From the cell containing the given text, extract its center point as [X, Y] coordinate. 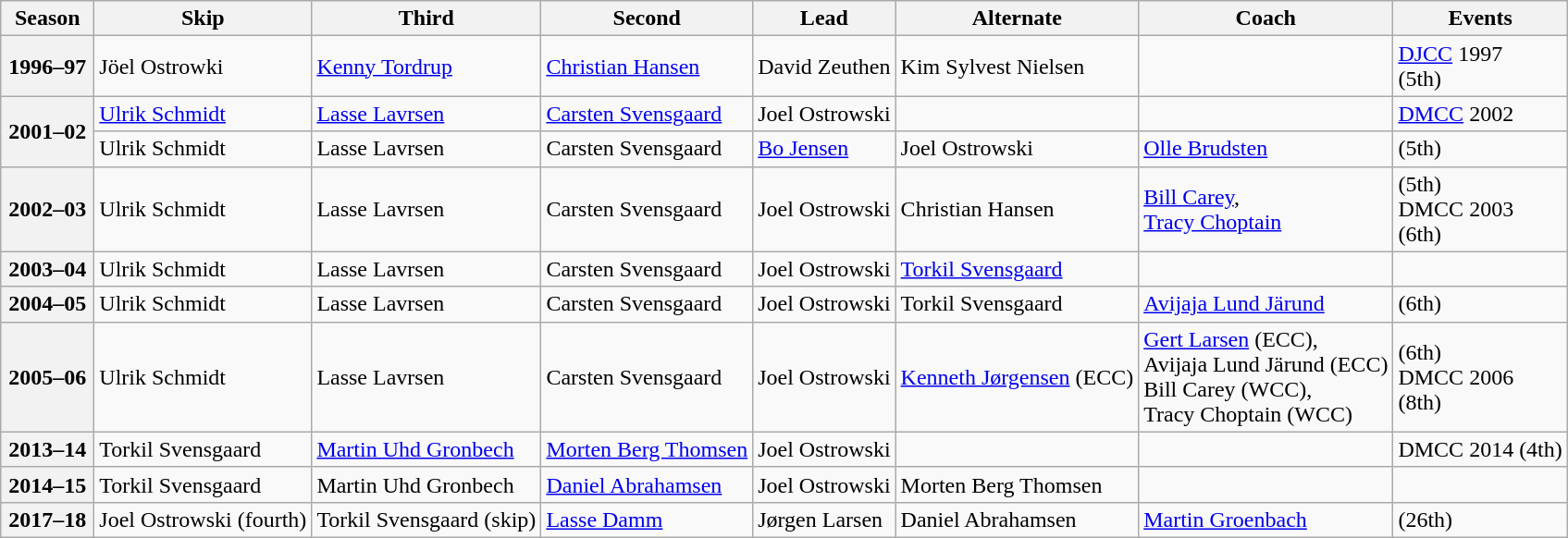
Coach [1266, 18]
Gert Larsen (ECC),Avijaja Lund Järund (ECC)Bill Carey (WCC),Tracy Choptain (WCC) [1266, 377]
2014–15 [48, 484]
1996–97 [48, 67]
Kenny Tordrup [426, 67]
(6th)DMCC 2006 (8th) [1480, 377]
DMCC 2002 [1480, 114]
2001–02 [48, 131]
Skip [204, 18]
2004–05 [48, 304]
Avijaja Lund Järund [1266, 304]
(5th)DMCC 2003 (6th) [1480, 209]
Kenneth Jørgensen (ECC) [1018, 377]
Lasse Damm [648, 520]
Third [426, 18]
DMCC 2014 (4th) [1480, 449]
Events [1480, 18]
(5th) [1480, 149]
2005–06 [48, 377]
Second [648, 18]
Joel Ostrowski (fourth) [204, 520]
Bo Jensen [824, 149]
Bill Carey,Tracy Choptain [1266, 209]
2003–04 [48, 269]
(26th) [1480, 520]
2013–14 [48, 449]
2002–03 [48, 209]
Alternate [1018, 18]
Season [48, 18]
Jöel Ostrowki [204, 67]
David Zeuthen [824, 67]
Torkil Svensgaard (skip) [426, 520]
Jørgen Larsen [824, 520]
Martin Groenbach [1266, 520]
DJCC 1997 (5th) [1480, 67]
Kim Sylvest Nielsen [1018, 67]
2017–18 [48, 520]
(6th) [1480, 304]
Olle Brudsten [1266, 149]
Lead [824, 18]
